Output the [X, Y] coordinate of the center of the cell containing the given text.  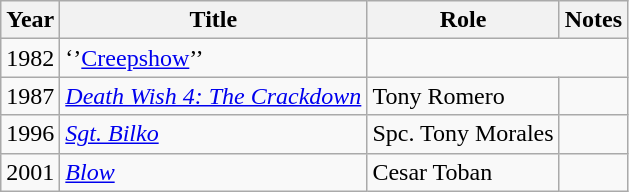
Tony Romero [463, 96]
Title [214, 20]
Spc. Tony Morales [463, 134]
1987 [30, 96]
Year [30, 20]
Blow [214, 172]
Cesar Toban [463, 172]
Sgt. Bilko [214, 134]
1996 [30, 134]
2001 [30, 172]
‘’Creepshow’’ [214, 58]
Death Wish 4: The Crackdown [214, 96]
1982 [30, 58]
Notes [593, 20]
Role [463, 20]
